From the cell containing the given text, extract its center point as (X, Y) coordinate. 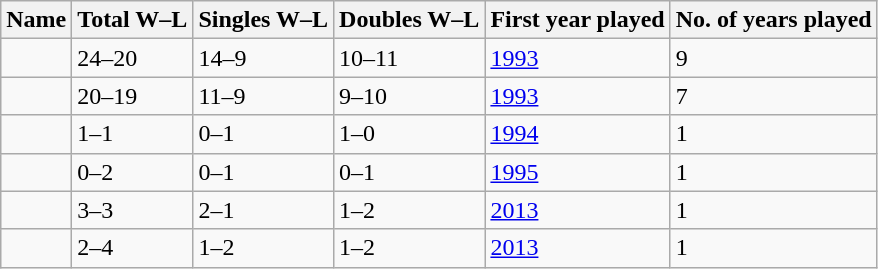
0–2 (132, 172)
1995 (578, 172)
Total W–L (132, 20)
3–3 (132, 210)
Singles W–L (264, 20)
No. of years played (774, 20)
14–9 (264, 58)
First year played (578, 20)
9–10 (410, 96)
Doubles W–L (410, 20)
20–19 (132, 96)
1–1 (132, 134)
1994 (578, 134)
2–1 (264, 210)
9 (774, 58)
1–0 (410, 134)
24–20 (132, 58)
2–4 (132, 248)
Name (36, 20)
11–9 (264, 96)
10–11 (410, 58)
7 (774, 96)
